Identify which cell holds the provided text, then report its (X, Y) central coordinate. 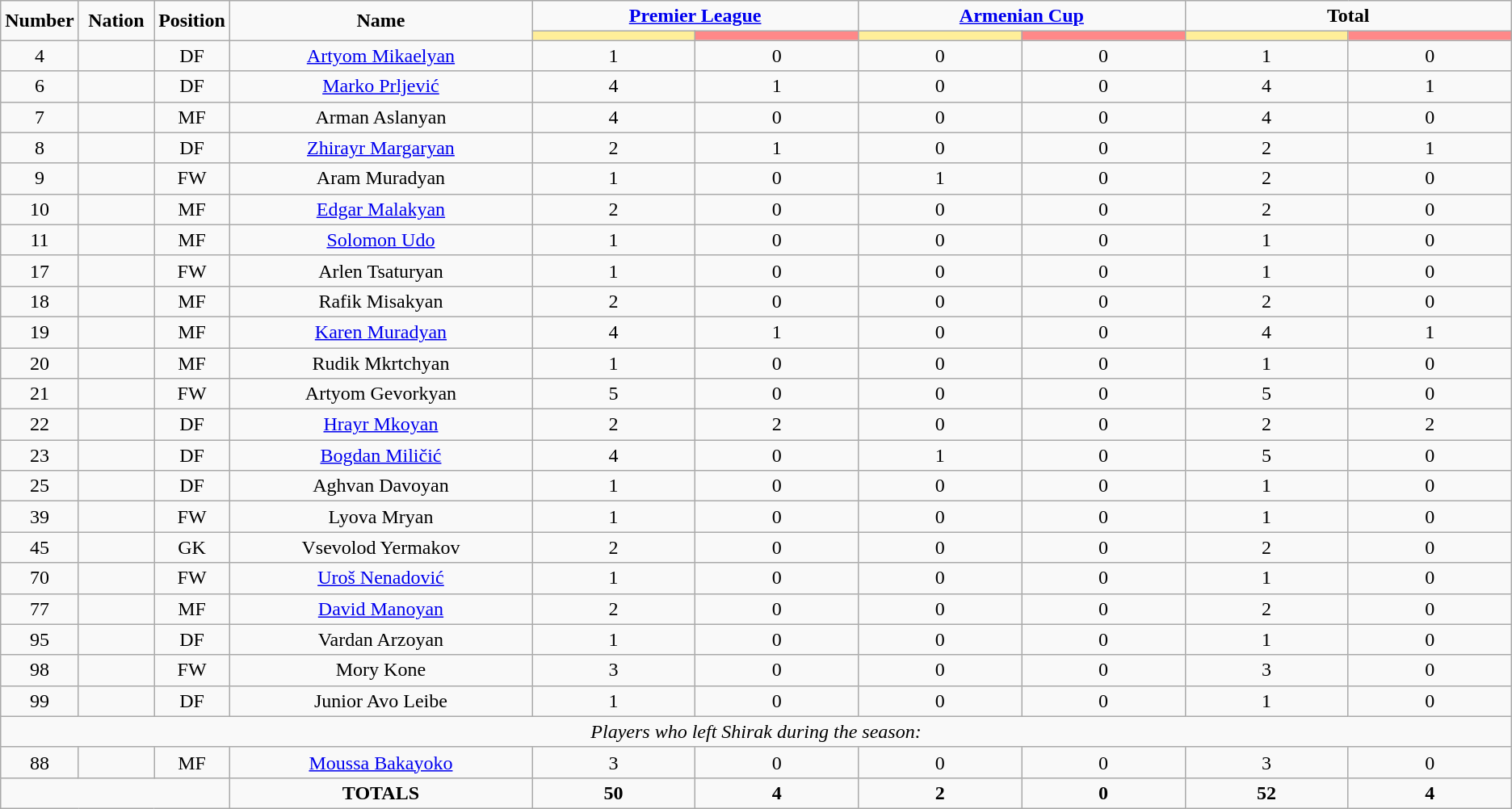
17 (40, 270)
David Manoyan (380, 609)
Position (192, 21)
Bogdan Miličić (380, 455)
Rafik Misakyan (380, 301)
Junior Avo Leibe (380, 701)
Zhirayr Margaryan (380, 148)
TOTALS (380, 793)
10 (40, 209)
98 (40, 670)
Vsevolod Yermakov (380, 547)
Uroš Nenadović (380, 578)
Aghvan Davoyan (380, 486)
Arlen Tsaturyan (380, 270)
70 (40, 578)
Aram Muradyan (380, 178)
Arman Aslanyan (380, 117)
Name (380, 21)
Marko Prljević (380, 86)
95 (40, 639)
Artyom Gevorkyan (380, 394)
Artyom Mikaelyan (380, 56)
Nation (116, 21)
Armenian Cup (1022, 16)
Hrayr Mkoyan (380, 425)
Mory Kone (380, 670)
6 (40, 86)
Solomon Udo (380, 240)
99 (40, 701)
88 (40, 762)
Vardan Arzoyan (380, 639)
45 (40, 547)
50 (613, 793)
18 (40, 301)
Rudik Mkrtchyan (380, 363)
52 (1266, 793)
19 (40, 332)
Total (1348, 16)
23 (40, 455)
Number (40, 21)
Lyova Mryan (380, 517)
GK (192, 547)
Karen Muradyan (380, 332)
77 (40, 609)
22 (40, 425)
25 (40, 486)
9 (40, 178)
Players who left Shirak during the season: (756, 731)
Edgar Malakyan (380, 209)
11 (40, 240)
8 (40, 148)
20 (40, 363)
7 (40, 117)
Premier League (695, 16)
Moussa Bakayoko (380, 762)
39 (40, 517)
21 (40, 394)
